Locate the cell with the specified text and output its [X, Y] center coordinate. 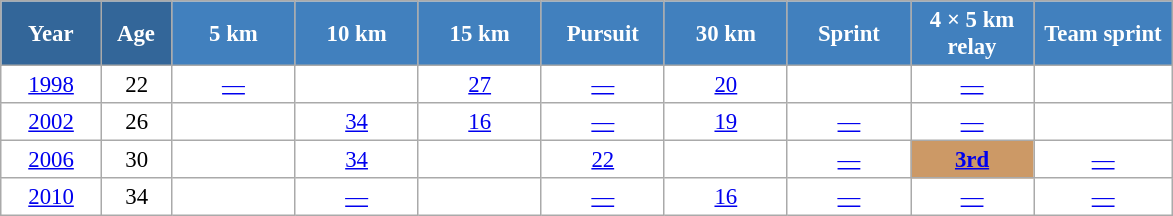
19 [726, 122]
Age [136, 34]
Pursuit [602, 34]
2006 [52, 160]
Team sprint [1104, 34]
26 [136, 122]
Year [52, 34]
20 [726, 85]
2010 [52, 197]
10 km [356, 34]
15 km [480, 34]
30 [136, 160]
30 km [726, 34]
27 [480, 85]
5 km [234, 34]
Sprint [848, 34]
2002 [52, 122]
3rd [972, 160]
1998 [52, 85]
4 × 5 km relay [972, 34]
